Output the (x, y) coordinate of the center of the cell containing the given text.  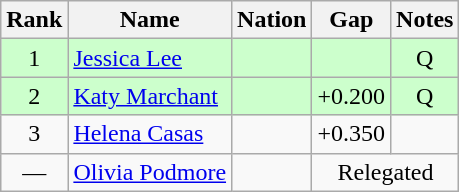
Gap (352, 20)
Name (150, 20)
Rank (34, 20)
Relegated (386, 172)
Jessica Lee (150, 58)
2 (34, 96)
Nation (272, 20)
— (34, 172)
Helena Casas (150, 134)
Olivia Podmore (150, 172)
+0.350 (352, 134)
Katy Marchant (150, 96)
Notes (425, 20)
3 (34, 134)
1 (34, 58)
+0.200 (352, 96)
